From the cell containing the given text, extract its center point as (x, y) coordinate. 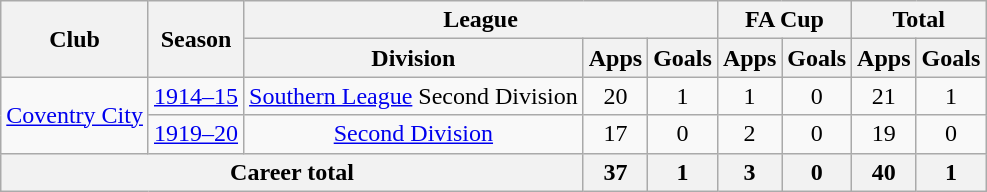
2 (749, 134)
1919–20 (196, 134)
Career total (292, 172)
21 (884, 96)
Total (919, 20)
FA Cup (784, 20)
Southern League Second Division (414, 96)
19 (884, 134)
League (481, 20)
17 (615, 134)
20 (615, 96)
Second Division (414, 134)
1914–15 (196, 96)
Coventry City (75, 115)
3 (749, 172)
Season (196, 39)
37 (615, 172)
40 (884, 172)
Club (75, 39)
Division (414, 58)
